Return [x, y] of the center of cell containing provided text 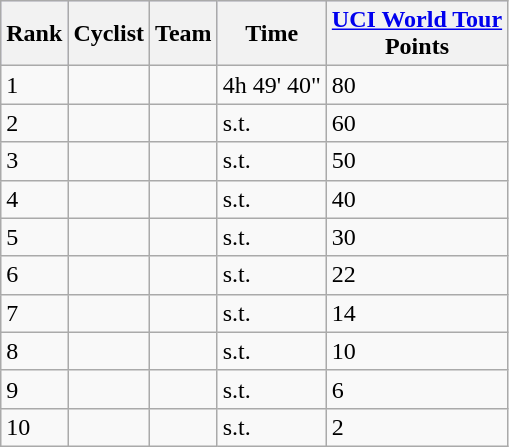
30 [416, 237]
5 [34, 237]
8 [34, 351]
4 [34, 199]
80 [416, 85]
1 [34, 85]
3 [34, 161]
50 [416, 161]
7 [34, 313]
Cyclist [109, 34]
Rank [34, 34]
14 [416, 313]
40 [416, 199]
9 [34, 389]
4h 49' 40" [272, 85]
22 [416, 275]
UCI World TourPoints [416, 34]
Time [272, 34]
Team [184, 34]
60 [416, 123]
